Provide the (x, y) coordinate of the cell's center where the given text is located.  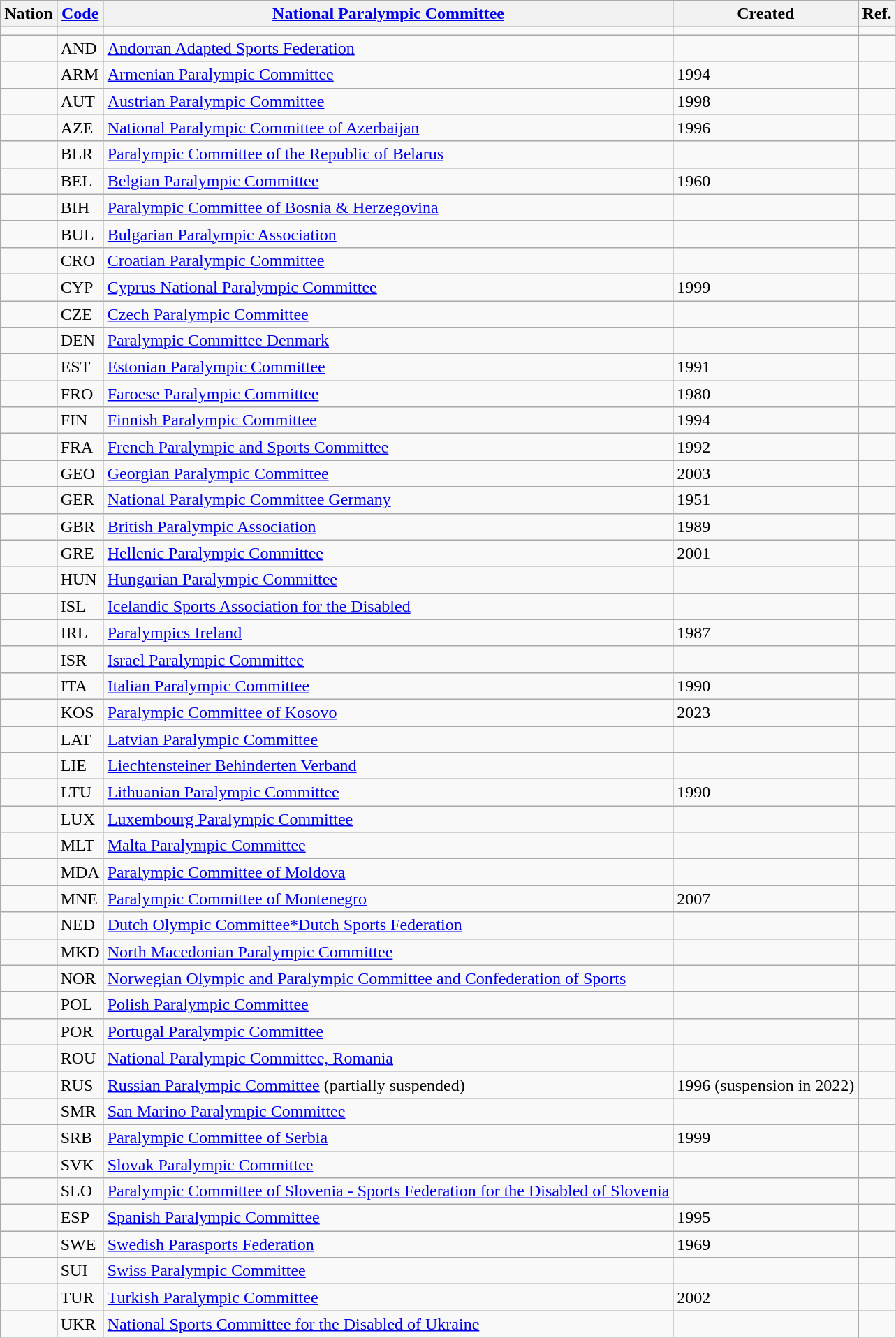
Paralympic Committee of Kosovo (388, 712)
Malta Paralympic Committee (388, 846)
1969 (765, 1244)
National Paralympic Committee (388, 14)
AND (80, 48)
1989 (765, 527)
AUT (80, 101)
1998 (765, 101)
1996 (765, 128)
FRO (80, 394)
1951 (765, 500)
Portugal Paralympic Committee (388, 1031)
SRB (80, 1138)
MNE (80, 899)
BUL (80, 234)
Created (765, 14)
Spanish Paralympic Committee (388, 1218)
SWE (80, 1244)
LTU (80, 793)
1996 (suspension in 2022) (765, 1085)
MLT (80, 846)
Bulgarian Paralympic Association (388, 234)
Paralympic Committee of the Republic of Belarus (388, 154)
National Paralympic Committee of Azerbaijan (388, 128)
Slovak Paralympic Committee (388, 1164)
TUR (80, 1297)
ITA (80, 686)
GBR (80, 527)
Norwegian Olympic and Paralympic Committee and Confederation of Sports (388, 978)
SMR (80, 1111)
Austrian Paralympic Committee (388, 101)
1992 (765, 447)
1980 (765, 394)
BEL (80, 181)
Paralympic Committee Denmark (388, 341)
BLR (80, 154)
Cyprus National Paralympic Committee (388, 287)
2001 (765, 553)
Andorran Adapted Sports Federation (388, 48)
EST (80, 367)
National Sports Committee for the Disabled of Ukraine (388, 1324)
MKD (80, 952)
Italian Paralympic Committee (388, 686)
SVK (80, 1164)
RUS (80, 1085)
Russian Paralympic Committee (partially suspended) (388, 1085)
DEN (80, 341)
CRO (80, 260)
NOR (80, 978)
FIN (80, 420)
Liechtensteiner Behinderten Verband (388, 766)
Code (80, 14)
San Marino Paralympic Committee (388, 1111)
SUI (80, 1271)
Armenian Paralympic Committee (388, 75)
CYP (80, 287)
Paralympic Committee of Moldova (388, 872)
2023 (765, 712)
HUN (80, 580)
1987 (765, 633)
GER (80, 500)
GEO (80, 473)
Polish Paralympic Committee (388, 1005)
1960 (765, 181)
Paralympic Committee of Serbia (388, 1138)
ISR (80, 659)
1995 (765, 1218)
British Paralympic Association (388, 527)
Paralympics Ireland (388, 633)
1991 (765, 367)
GRE (80, 553)
ESP (80, 1218)
UKR (80, 1324)
Czech Paralympic Committee (388, 314)
2002 (765, 1297)
2007 (765, 899)
POR (80, 1031)
LIE (80, 766)
Nation (29, 14)
Turkish Paralympic Committee (388, 1297)
Latvian Paralympic Committee (388, 740)
ROU (80, 1058)
Estonian Paralympic Committee (388, 367)
LAT (80, 740)
Luxembourg Paralympic Committee (388, 819)
Ref. (877, 14)
Lithuanian Paralympic Committee (388, 793)
Dutch Olympic Committee*Dutch Sports Federation (388, 925)
BIH (80, 207)
Finnish Paralympic Committee (388, 420)
IRL (80, 633)
ISL (80, 606)
Croatian Paralympic Committee (388, 260)
National Paralympic Committee, Romania (388, 1058)
2003 (765, 473)
MDA (80, 872)
AZE (80, 128)
SLO (80, 1191)
Paralympic Committee of Bosnia & Herzegovina (388, 207)
Swiss Paralympic Committee (388, 1271)
LUX (80, 819)
Hellenic Paralympic Committee (388, 553)
Belgian Paralympic Committee (388, 181)
POL (80, 1005)
Swedish Parasports Federation (388, 1244)
NED (80, 925)
Hungarian Paralympic Committee (388, 580)
ARM (80, 75)
KOS (80, 712)
Israel Paralympic Committee (388, 659)
CZE (80, 314)
Paralympic Committee of Montenegro (388, 899)
Paralympic Committee of Slovenia - Sports Federation for the Disabled of Slovenia (388, 1191)
Icelandic Sports Association for the Disabled (388, 606)
Faroese Paralympic Committee (388, 394)
National Paralympic Committee Germany (388, 500)
North Macedonian Paralympic Committee (388, 952)
Georgian Paralympic Committee (388, 473)
French Paralympic and Sports Committee (388, 447)
FRA (80, 447)
